For the text-containing cell, return its midpoint in [x, y] coordinate format. 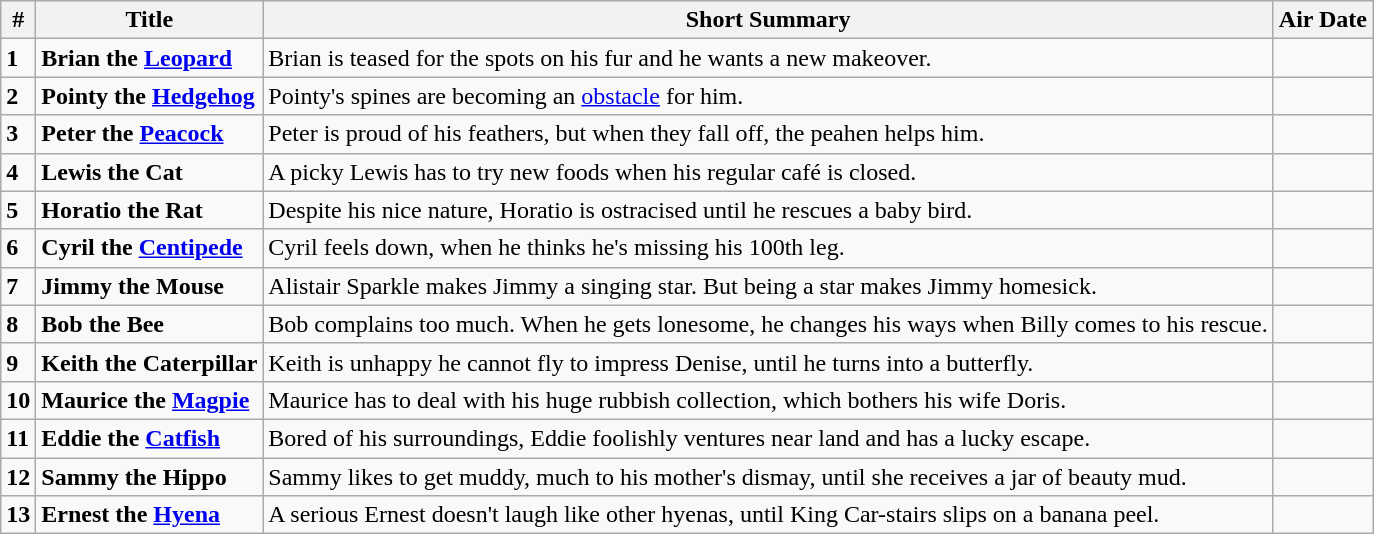
Ernest the Hyena [150, 515]
3 [18, 134]
11 [18, 438]
9 [18, 362]
Sammy likes to get muddy, much to his mother's dismay, until she receives a jar of beauty mud. [768, 477]
7 [18, 286]
6 [18, 248]
2 [18, 96]
Maurice the Magpie [150, 400]
Title [150, 20]
Keith is unhappy he cannot fly to impress Denise, until he turns into a butterfly. [768, 362]
Bob complains too much. When he gets lonesome, he changes his ways when Billy comes to his rescue. [768, 324]
1 [18, 58]
Sammy the Hippo [150, 477]
Eddie the Catfish [150, 438]
Peter is proud of his feathers, but when they fall off, the peahen helps him. [768, 134]
Cyril feels down, when he thinks he's missing his 100th leg. [768, 248]
Cyril the Centipede [150, 248]
Keith the Caterpillar [150, 362]
Jimmy the Mouse [150, 286]
Brian is teased for the spots on his fur and he wants a new makeover. [768, 58]
Maurice has to deal with his huge rubbish collection, which bothers his wife Doris. [768, 400]
A serious Ernest doesn't laugh like other hyenas, until King Car-stairs slips on a banana peel. [768, 515]
# [18, 20]
A picky Lewis has to try new foods when his regular café is closed. [768, 172]
Bored of his surroundings, Eddie foolishly ventures near land and has a lucky escape. [768, 438]
5 [18, 210]
12 [18, 477]
Air Date [1322, 20]
10 [18, 400]
Horatio the Rat [150, 210]
Pointy the Hedgehog [150, 96]
Lewis the Cat [150, 172]
Brian the Leopard [150, 58]
Bob the Bee [150, 324]
Short Summary [768, 20]
4 [18, 172]
8 [18, 324]
Alistair Sparkle makes Jimmy a singing star. But being a star makes Jimmy homesick. [768, 286]
Pointy's spines are becoming an obstacle for him. [768, 96]
13 [18, 515]
Despite his nice nature, Horatio is ostracised until he rescues a baby bird. [768, 210]
Peter the Peacock [150, 134]
